Capture the cell that displays the provided text and extract its (X, Y) central coordinate. 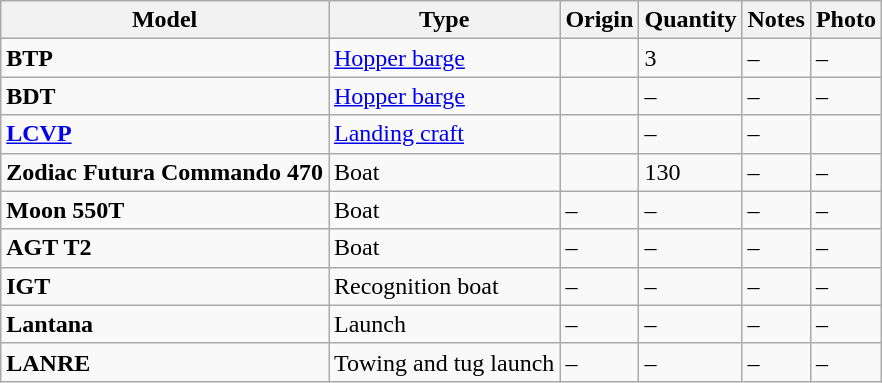
Type (444, 20)
Landing craft (444, 134)
LCVP (165, 134)
Photo (846, 20)
Towing and tug launch (444, 362)
IGT (165, 286)
Zodiac Futura Commando 470 (165, 172)
Origin (600, 20)
Model (165, 20)
AGT T2 (165, 248)
Quantity (690, 20)
BDT (165, 96)
Lantana (165, 324)
3 (690, 58)
Notes (776, 20)
LANRE (165, 362)
BTP (165, 58)
Moon 550T (165, 210)
Launch (444, 324)
130 (690, 172)
Recognition boat (444, 286)
